Locate the cell with the specified text and output its (x, y) center coordinate. 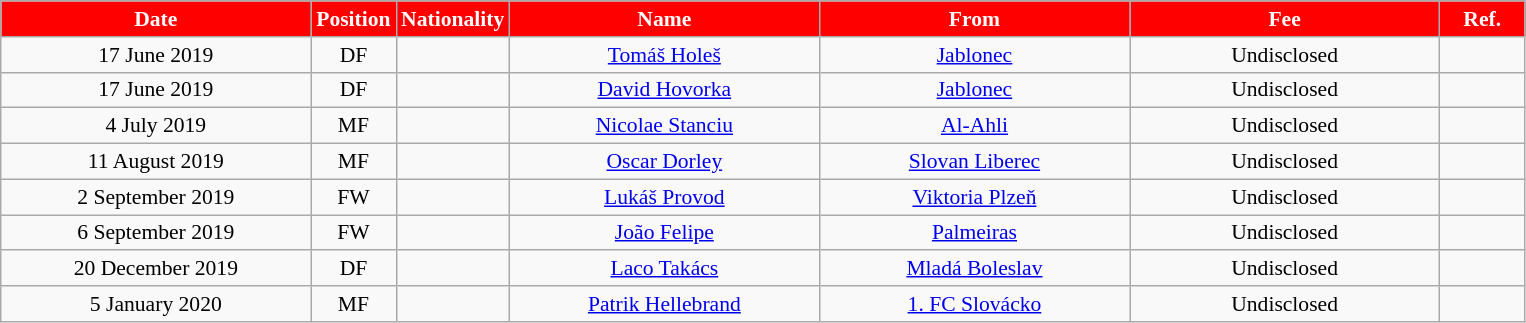
Name (664, 19)
From (974, 19)
David Hovorka (664, 90)
Nicolae Stanciu (664, 126)
Palmeiras (974, 233)
Oscar Dorley (664, 162)
5 January 2020 (156, 304)
Patrik Hellebrand (664, 304)
Slovan Liberec (974, 162)
Laco Takács (664, 269)
João Felipe (664, 233)
Al-Ahli (974, 126)
4 July 2019 (156, 126)
Tomáš Holeš (664, 55)
Nationality (452, 19)
11 August 2019 (156, 162)
2 September 2019 (156, 197)
Ref. (1482, 19)
Lukáš Provod (664, 197)
Viktoria Plzeň (974, 197)
6 September 2019 (156, 233)
Mladá Boleslav (974, 269)
Date (156, 19)
1. FC Slovácko (974, 304)
20 December 2019 (156, 269)
Position (354, 19)
Fee (1285, 19)
